Identify which cell holds the provided text, then report its (x, y) central coordinate. 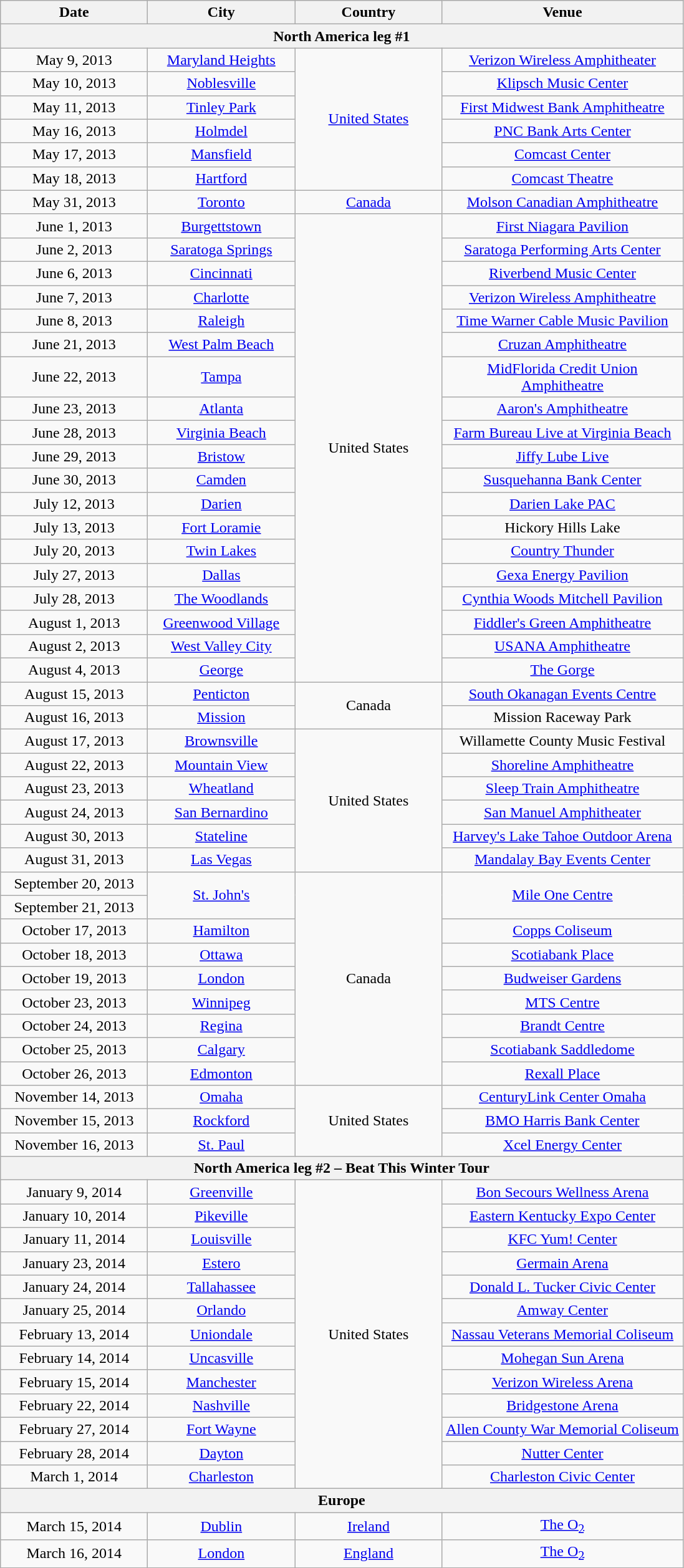
August 22, 2013 (74, 765)
St. Paul (221, 1145)
March 1, 2014 (74, 1477)
Saratoga Springs (221, 249)
Greenwood Village (221, 622)
San Bernardino (221, 812)
Mission (221, 718)
Burgettstown (221, 226)
Louisville (221, 1239)
August 17, 2013 (74, 741)
August 16, 2013 (74, 718)
Mountain View (221, 765)
June 29, 2013 (74, 456)
February 15, 2014 (74, 1382)
West Valley City (221, 646)
Charleston Civic Center (562, 1477)
San Manuel Amphitheater (562, 812)
Mohegan Sun Arena (562, 1358)
Mission Raceway Park (562, 718)
Fiddler's Green Amphitheatre (562, 622)
February 28, 2014 (74, 1453)
October 18, 2013 (74, 955)
BMO Harris Bank Center (562, 1121)
July 12, 2013 (74, 504)
Riverbend Music Center (562, 273)
Stateline (221, 836)
Fort Loramie (221, 527)
June 22, 2013 (74, 377)
January 9, 2014 (74, 1192)
May 11, 2013 (74, 107)
Allen County War Memorial Coliseum (562, 1429)
Cynthia Woods Mitchell Pavilion (562, 599)
First Niagara Pavilion (562, 226)
September 21, 2013 (74, 907)
January 23, 2014 (74, 1263)
October 17, 2013 (74, 931)
Germain Arena (562, 1263)
Verizon Wireless Amphitheater (562, 60)
Comcast Center (562, 155)
Raleigh (221, 321)
MidFlorida Credit Union Amphitheatre (562, 377)
Rexall Place (562, 1073)
May 17, 2013 (74, 155)
Manchester (221, 1382)
Scotiabank Saddledome (562, 1049)
May 31, 2013 (74, 202)
England (368, 1554)
Maryland Heights (221, 60)
Calgary (221, 1049)
June 23, 2013 (74, 409)
July 28, 2013 (74, 599)
Uniondale (221, 1334)
Hartford (221, 178)
Orlando (221, 1311)
Wheatland (221, 789)
October 26, 2013 (74, 1073)
Gexa Energy Pavilion (562, 575)
Penticton (221, 694)
Molson Canadian Amphitheatre (562, 202)
August 31, 2013 (74, 860)
CenturyLink Center Omaha (562, 1097)
Nashville (221, 1405)
Willamette County Music Festival (562, 741)
February 14, 2014 (74, 1358)
Bristow (221, 456)
January 24, 2014 (74, 1287)
Mile One Centre (562, 895)
January 11, 2014 (74, 1239)
Saratoga Performing Arts Center (562, 249)
Regina (221, 1026)
November 15, 2013 (74, 1121)
St. John's (221, 895)
Darien Lake PAC (562, 504)
February 13, 2014 (74, 1334)
October 19, 2013 (74, 978)
February 22, 2014 (74, 1405)
Shoreline Amphitheatre (562, 765)
August 23, 2013 (74, 789)
Pikeville (221, 1216)
The Gorge (562, 670)
Cincinnati (221, 273)
Jiffy Lube Live (562, 456)
October 23, 2013 (74, 1002)
September 20, 2013 (74, 883)
Omaha (221, 1097)
Hamilton (221, 931)
Scotiabank Place (562, 955)
Noblesville (221, 84)
Rockford (221, 1121)
June 2, 2013 (74, 249)
June 7, 2013 (74, 297)
February 27, 2014 (74, 1429)
Ireland (368, 1526)
March 15, 2014 (74, 1526)
PNC Bank Arts Center (562, 131)
November 14, 2013 (74, 1097)
June 6, 2013 (74, 273)
October 24, 2013 (74, 1026)
Virginia Beach (221, 433)
Donald L. Tucker Civic Center (562, 1287)
Tallahassee (221, 1287)
The Woodlands (221, 599)
August 30, 2013 (74, 836)
Date (74, 12)
Ottawa (221, 955)
Susquehanna Bank Center (562, 480)
Uncasville (221, 1358)
Las Vegas (221, 860)
Time Warner Cable Music Pavilion (562, 321)
Bon Secours Wellness Arena (562, 1192)
Mansfield (221, 155)
Xcel Energy Center (562, 1145)
Camden (221, 480)
Country (368, 12)
June 28, 2013 (74, 433)
Bridgestone Arena (562, 1405)
Europe (342, 1501)
Sleep Train Amphitheatre (562, 789)
Dayton (221, 1453)
City (221, 12)
USANA Amphitheatre (562, 646)
June 8, 2013 (74, 321)
Charlotte (221, 297)
Nutter Center (562, 1453)
July 20, 2013 (74, 551)
Brownsville (221, 741)
North America leg #2 – Beat This Winter Tour (342, 1168)
Toronto (221, 202)
May 10, 2013 (74, 84)
Copps Coliseum (562, 931)
Darien (221, 504)
June 21, 2013 (74, 345)
June 30, 2013 (74, 480)
MTS Centre (562, 1002)
Brandt Centre (562, 1026)
October 25, 2013 (74, 1049)
West Palm Beach (221, 345)
Verizon Wireless Amphitheatre (562, 297)
Dallas (221, 575)
Twin Lakes (221, 551)
March 16, 2014 (74, 1554)
Mandalay Bay Events Center (562, 860)
North America leg #1 (342, 36)
Eastern Kentucky Expo Center (562, 1216)
Winnipeg (221, 1002)
Fort Wayne (221, 1429)
George (221, 670)
Charleston (221, 1477)
Tinley Park (221, 107)
August 1, 2013 (74, 622)
Edmonton (221, 1073)
Dublin (221, 1526)
Holmdel (221, 131)
Tampa (221, 377)
January 10, 2014 (74, 1216)
Verizon Wireless Arena (562, 1382)
August 15, 2013 (74, 694)
Farm Bureau Live at Virginia Beach (562, 433)
Nassau Veterans Memorial Coliseum (562, 1334)
August 4, 2013 (74, 670)
Budweiser Gardens (562, 978)
November 16, 2013 (74, 1145)
South Okanagan Events Centre (562, 694)
June 1, 2013 (74, 226)
Harvey's Lake Tahoe Outdoor Arena (562, 836)
May 16, 2013 (74, 131)
Aaron's Amphitheatre (562, 409)
Country Thunder (562, 551)
Estero (221, 1263)
Klipsch Music Center (562, 84)
May 9, 2013 (74, 60)
May 18, 2013 (74, 178)
Hickory Hills Lake (562, 527)
August 24, 2013 (74, 812)
August 2, 2013 (74, 646)
Cruzan Amphitheatre (562, 345)
Atlanta (221, 409)
First Midwest Bank Amphitheatre (562, 107)
Comcast Theatre (562, 178)
Amway Center (562, 1311)
January 25, 2014 (74, 1311)
July 13, 2013 (74, 527)
KFC Yum! Center (562, 1239)
July 27, 2013 (74, 575)
Venue (562, 12)
Greenville (221, 1192)
